Pinpoint the cell where the given text exists, returning its (X, Y) midpoint coordinate. 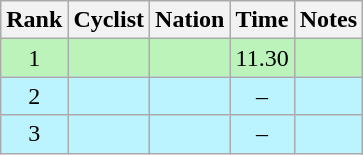
Notes (328, 20)
3 (34, 134)
Time (262, 20)
1 (34, 58)
Rank (34, 20)
11.30 (262, 58)
Cyclist (109, 20)
Nation (190, 20)
2 (34, 96)
